Capture the cell that displays the provided text and extract its (x, y) central coordinate. 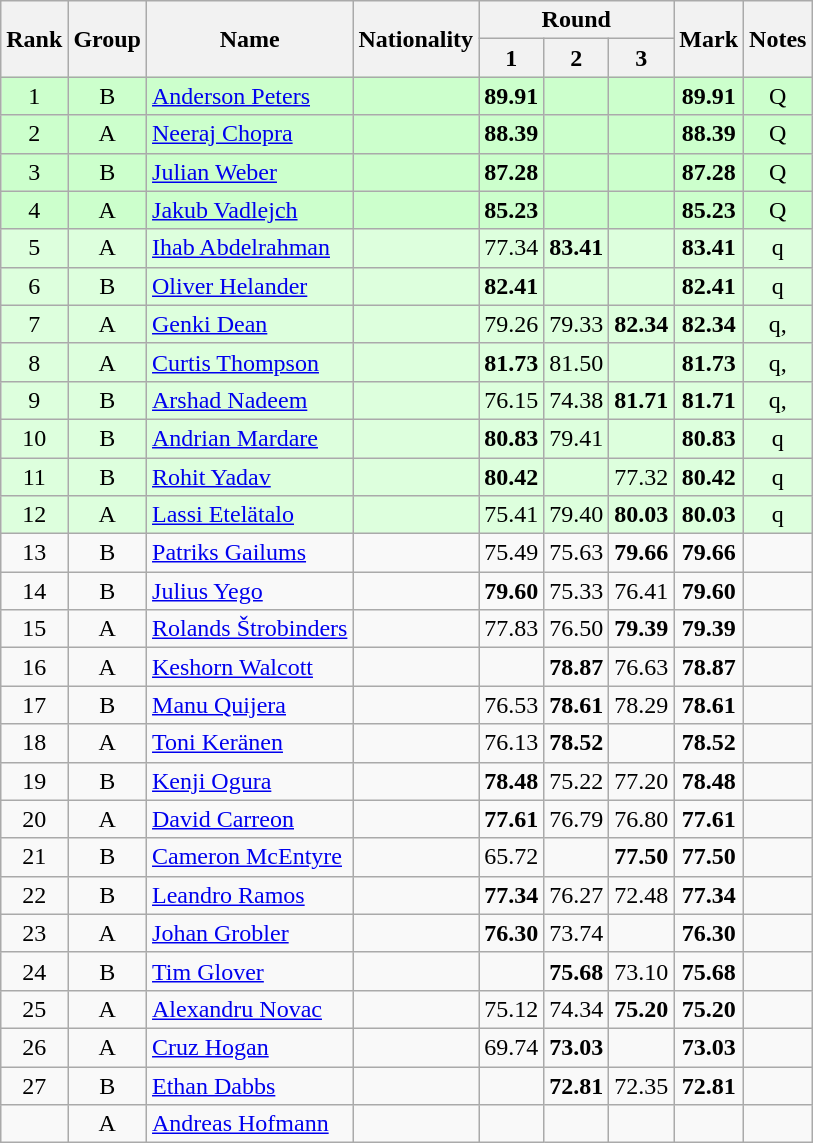
17 (34, 705)
73.74 (576, 933)
Cruz Hogan (250, 1047)
Kenji Ogura (250, 781)
72.35 (642, 1085)
81.50 (576, 362)
75.41 (512, 515)
Manu Quijera (250, 705)
69.74 (512, 1047)
74.34 (576, 1009)
79.40 (576, 515)
16 (34, 667)
23 (34, 933)
76.79 (576, 819)
Patriks Gailums (250, 553)
David Carreon (250, 819)
10 (34, 438)
Notes (778, 39)
Rank (34, 39)
15 (34, 629)
Curtis Thompson (250, 362)
Group (108, 39)
Andrian Mardare (250, 438)
13 (34, 553)
Mark (709, 39)
65.72 (512, 857)
Ethan Dabbs (250, 1085)
8 (34, 362)
18 (34, 743)
72.48 (642, 895)
74.38 (576, 400)
75.12 (512, 1009)
76.50 (576, 629)
Round (576, 20)
76.41 (642, 591)
5 (34, 248)
Alexandru Novac (250, 1009)
Andreas Hofmann (250, 1124)
75.33 (576, 591)
79.26 (512, 324)
79.33 (576, 324)
12 (34, 515)
79.41 (576, 438)
75.63 (576, 553)
76.27 (576, 895)
9 (34, 400)
Name (250, 39)
Jakub Vadlejch (250, 210)
Lassi Etelätalo (250, 515)
76.13 (512, 743)
Julian Weber (250, 172)
Oliver Helander (250, 286)
Leandro Ramos (250, 895)
Tim Glover (250, 971)
14 (34, 591)
7 (34, 324)
Nationality (416, 39)
Cameron McEntyre (250, 857)
Ihab Abdelrahman (250, 248)
75.22 (576, 781)
Genki Dean (250, 324)
75.49 (512, 553)
26 (34, 1047)
Arshad Nadeem (250, 400)
77.32 (642, 477)
Rohit Yadav (250, 477)
73.10 (642, 971)
Julius Yego (250, 591)
76.80 (642, 819)
24 (34, 971)
77.83 (512, 629)
25 (34, 1009)
Rolands Štrobinders (250, 629)
78.29 (642, 705)
77.20 (642, 781)
76.15 (512, 400)
Anderson Peters (250, 96)
21 (34, 857)
Keshorn Walcott (250, 667)
76.53 (512, 705)
20 (34, 819)
Toni Keränen (250, 743)
27 (34, 1085)
Johan Grobler (250, 933)
19 (34, 781)
22 (34, 895)
4 (34, 210)
11 (34, 477)
Neeraj Chopra (250, 134)
6 (34, 286)
76.63 (642, 667)
